Detect which cell encompasses the target text, then output its (X, Y) center coordinate. 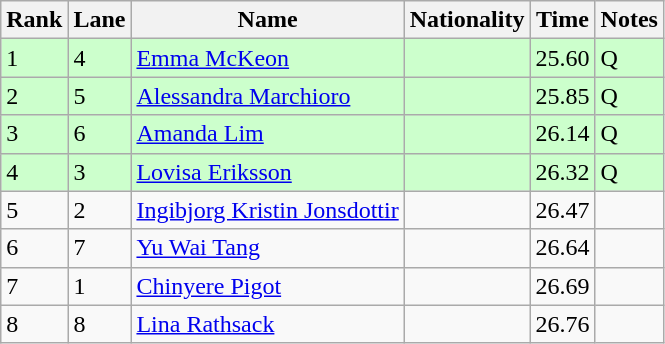
25.60 (562, 58)
Rank (34, 20)
26.64 (562, 248)
Name (268, 20)
26.32 (562, 172)
26.47 (562, 210)
Lovisa Eriksson (268, 172)
25.85 (562, 96)
Chinyere Pigot (268, 286)
Amanda Lim (268, 134)
Time (562, 20)
Emma McKeon (268, 58)
Lane (100, 20)
Lina Rathsack (268, 324)
Yu Wai Tang (268, 248)
Alessandra Marchioro (268, 96)
Ingibjorg Kristin Jonsdottir (268, 210)
26.14 (562, 134)
26.76 (562, 324)
26.69 (562, 286)
Nationality (467, 20)
Notes (629, 20)
